Provide the [X, Y] coordinate of the cell's center where the given text is located.  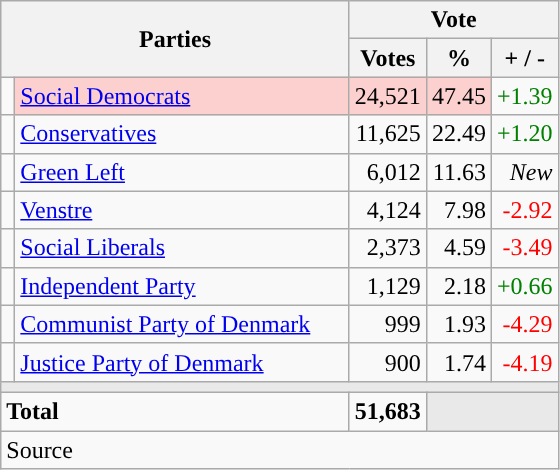
7.98 [458, 210]
22.49 [458, 134]
Social Democrats [182, 96]
-3.49 [524, 248]
Vote [454, 20]
11.63 [458, 172]
Communist Party of Denmark [182, 324]
Justice Party of Denmark [182, 362]
-2.92 [524, 210]
1,129 [388, 286]
Votes [388, 58]
999 [388, 324]
4,124 [388, 210]
Source [280, 449]
Parties [176, 39]
Conservatives [182, 134]
1.74 [458, 362]
-4.29 [524, 324]
+ / - [524, 58]
+1.20 [524, 134]
11,625 [388, 134]
900 [388, 362]
Green Left [182, 172]
Total [176, 411]
-4.19 [524, 362]
Independent Party [182, 286]
Venstre [182, 210]
+1.39 [524, 96]
% [458, 58]
1.93 [458, 324]
6,012 [388, 172]
2,373 [388, 248]
+0.66 [524, 286]
Social Liberals [182, 248]
New [524, 172]
4.59 [458, 248]
24,521 [388, 96]
51,683 [388, 411]
2.18 [458, 286]
47.45 [458, 96]
